Pinpoint the cell where the given text exists, returning its [x, y] midpoint coordinate. 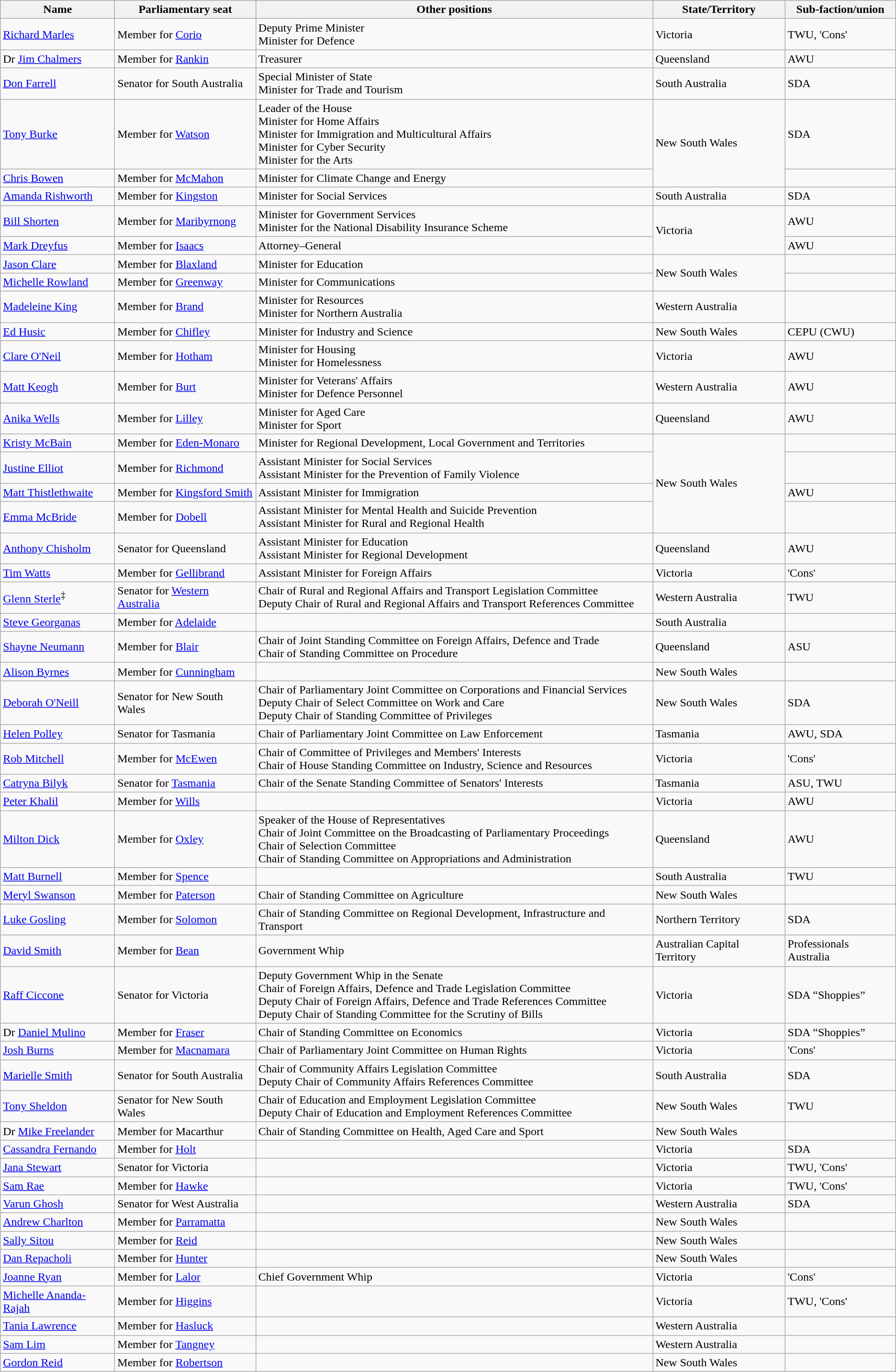
Assistant Minister for Immigration [454, 492]
AWU, SDA [840, 734]
Senator for Queensland [185, 548]
Member for Hotham [185, 356]
Member for McEwen [185, 758]
Member for Spence [185, 877]
Gordon Reid [57, 1362]
Name [57, 10]
Matt Burnell [57, 877]
Minister for Education [454, 264]
Chair of Committee of Privileges and Members' InterestsChair of House Standing Committee on Industry, Science and Resources [454, 758]
Minister for ResourcesMinister for Northern Australia [454, 306]
Minister for Social Services [454, 196]
Member for Kingston [185, 196]
Emma McBride [57, 517]
Member for Holt [185, 1149]
Member for Hunter [185, 1259]
CEPU (CWU) [840, 332]
Member for Oxley [185, 839]
Member for Fraser [185, 1032]
Chair of Community Affairs Legislation CommitteeDeputy Chair of Community Affairs References Committee [454, 1075]
Amanda Rishworth [57, 196]
Minister for Government ServicesMinister for the National Disability Insurance Scheme [454, 221]
Tania Lawrence [57, 1326]
Madeleine King [57, 306]
Member for Hawke [185, 1185]
Member for Greenway [185, 282]
Senator for West Australia [185, 1204]
Sally Sitou [57, 1240]
Chair of Education and Employment Legislation CommitteeDeputy Chair of Education and Employment References Committee [454, 1106]
Jana Stewart [57, 1167]
Tony Burke [57, 134]
Leader of the HouseMinister for Home AffairsMinister for Immigration and Multicultural AffairsMinister for Cyber SecurityMinister for the Arts [454, 134]
Anthony Chisholm [57, 548]
Member for McMahon [185, 178]
Member for Lalor [185, 1277]
Josh Burns [57, 1050]
Raff Ciccone [57, 994]
State/Territory [719, 10]
Chair of Standing Committee on Economics [454, 1032]
Clare O'Neil [57, 356]
Milton Dick [57, 839]
Catryna Bilyk [57, 783]
Chair of Parliamentary Joint Committee on Human Rights [454, 1050]
Senator for Western Australia [185, 597]
Richard Marles [57, 34]
Member for Watson [185, 134]
Dr Jim Chalmers [57, 59]
Minister for Aged CareMinister for Sport [454, 418]
Member for Richmond [185, 468]
Minister for HousingMinister for Homelessness [454, 356]
Rob Mitchell [57, 758]
ASU, TWU [840, 783]
Assistant Minister for Mental Health and Suicide PreventionAssistant Minister for Rural and Regional Health [454, 517]
Chair of Parliamentary Joint Committee on Law Enforcement [454, 734]
Michelle Ananda-Rajah [57, 1302]
Member for Cunningham [185, 671]
Matt Keogh [57, 388]
Parliamentary seat [185, 10]
Glenn Sterle‡ [57, 597]
Australian Capital Territory [719, 950]
Michelle Rowland [57, 282]
Member for Rankin [185, 59]
Member for Macarthur [185, 1131]
Cassandra Fernando [57, 1149]
Member for Gellibrand [185, 573]
Member for Kingsford Smith [185, 492]
Sub-faction/union [840, 10]
Justine Elliot [57, 468]
Assistant Minister for EducationAssistant Minister for Regional Development [454, 548]
Northern Territory [719, 920]
Deputy Prime MinisterMinister for Defence [454, 34]
Government Whip [454, 950]
Member for Maribyrnong [185, 221]
Member for Hasluck [185, 1326]
Varun Ghosh [57, 1204]
Member for Paterson [185, 895]
Member for Macnamara [185, 1050]
Assistant Minister for Social ServicesAssistant Minister for the Prevention of Family Violence [454, 468]
Chris Bowen [57, 178]
Ed Husic [57, 332]
Member for Corio [185, 34]
Member for Eden-Monaro [185, 443]
Minister for Industry and Science [454, 332]
Member for Parramatta [185, 1222]
Member for Dobell [185, 517]
Member for Reid [185, 1240]
Jason Clare [57, 264]
Member for Isaacs [185, 245]
Member for Adelaide [185, 622]
Minister for Communications [454, 282]
Minister for Veterans' AffairsMinister for Defence Personnel [454, 388]
Member for Blair [185, 647]
Tony Sheldon [57, 1106]
Member for Higgins [185, 1302]
Chair of Standing Committee on Health, Aged Care and Sport [454, 1131]
Helen Polley [57, 734]
Minister for Climate Change and Energy [454, 178]
Dan Repacholi [57, 1259]
ASU [840, 647]
Other positions [454, 10]
Luke Gosling [57, 920]
Assistant Minister for Foreign Affairs [454, 573]
Attorney–General [454, 245]
Marielle Smith [57, 1075]
Member for Robertson [185, 1362]
Peter Khalil [57, 802]
Shayne Neumann [57, 647]
Chair of Standing Committee on Agriculture [454, 895]
Treasurer [454, 59]
Dr Daniel Mulino [57, 1032]
Anika Wells [57, 418]
Kristy McBain [57, 443]
Andrew Charlton [57, 1222]
Member for Burt [185, 388]
Member for Tangney [185, 1344]
Tim Watts [57, 573]
Chief Government Whip [454, 1277]
Don Farrell [57, 83]
Member for Wills [185, 802]
Joanne Ryan [57, 1277]
Mark Dreyfus [57, 245]
Meryl Swanson [57, 895]
Dr Mike Freelander [57, 1131]
Minister for Regional Development, Local Government and Territories [454, 443]
Alison Byrnes [57, 671]
Sam Rae [57, 1185]
Deborah O'Neill [57, 703]
Chair of the Senate Standing Committee of Senators' Interests [454, 783]
Matt Thistlethwaite [57, 492]
Chair of Standing Committee on Regional Development, Infrastructure and Transport [454, 920]
Sam Lim [57, 1344]
Member for Blaxland [185, 264]
Member for Lilley [185, 418]
Member for Brand [185, 306]
Member for Solomon [185, 920]
David Smith [57, 950]
Bill Shorten [57, 221]
Special Minister of StateMinister for Trade and Tourism [454, 83]
Member for Bean [185, 950]
Professionals Australia [840, 950]
Chair of Rural and Regional Affairs and Transport Legislation CommitteeDeputy Chair of Rural and Regional Affairs and Transport References Committee [454, 597]
Chair of Joint Standing Committee on Foreign Affairs, Defence and TradeChair of Standing Committee on Procedure [454, 647]
Steve Georganas [57, 622]
Member for Chifley [185, 332]
